Return (x, y) of the center of cell containing provided text 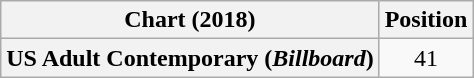
41 (426, 58)
US Adult Contemporary (Billboard) (190, 58)
Chart (2018) (190, 20)
Position (426, 20)
